Determine the [x, y] coordinate at the center of the cell enclosing the given text.  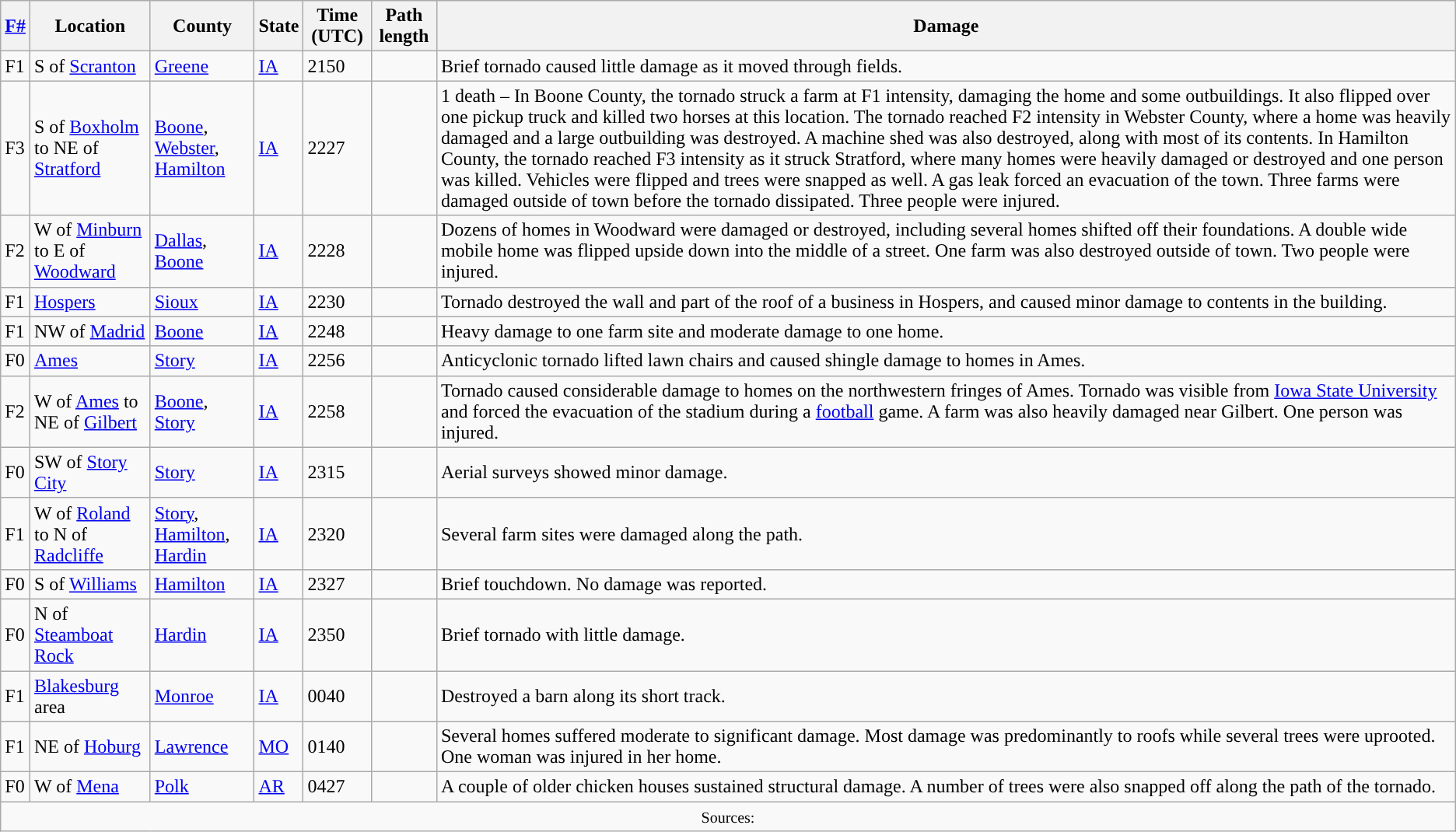
Path length [404, 26]
N of Steamboat Rock [90, 634]
2230 [338, 302]
2315 [338, 473]
NE of Hoburg [90, 746]
Brief touchdown. No damage was reported. [946, 584]
2327 [338, 584]
W of Mena [90, 787]
MO [278, 746]
F3 [16, 148]
W of Minburn to E of Woodward [90, 251]
Lawrence [202, 746]
NW of Madrid [90, 331]
2258 [338, 411]
Dallas, Boone [202, 251]
2320 [338, 533]
Blakesburg area [90, 695]
Story, Hamilton, Hardin [202, 533]
S of Boxholm to NE of Stratford [90, 148]
Damage [946, 26]
Brief tornado with little damage. [946, 634]
2150 [338, 66]
W of Ames to NE of Gilbert [90, 411]
W of Roland to N of Radcliffe [90, 533]
Hardin [202, 634]
State [278, 26]
Time (UTC) [338, 26]
2248 [338, 331]
S of Scranton [90, 66]
Boone, Webster, Hamilton [202, 148]
Brief tornado caused little damage as it moved through fields. [946, 66]
A couple of older chicken houses sustained structural damage. A number of trees were also snapped off along the path of the tornado. [946, 787]
0040 [338, 695]
SW of Story City [90, 473]
County [202, 26]
AR [278, 787]
Several farm sites were damaged along the path. [946, 533]
Sources: [728, 816]
0140 [338, 746]
Monroe [202, 695]
Anticyclonic tornado lifted lawn chairs and caused shingle damage to homes in Ames. [946, 361]
Polk [202, 787]
2227 [338, 148]
2350 [338, 634]
Sioux [202, 302]
2228 [338, 251]
Heavy damage to one farm site and moderate damage to one home. [946, 331]
F# [16, 26]
Destroyed a barn along its short track. [946, 695]
Tornado destroyed the wall and part of the roof of a business in Hospers, and caused minor damage to contents in the building. [946, 302]
S of Williams [90, 584]
Aerial surveys showed minor damage. [946, 473]
Boone, Story [202, 411]
Location [90, 26]
Boone [202, 331]
Hospers [90, 302]
2256 [338, 361]
Ames [90, 361]
0427 [338, 787]
Greene [202, 66]
Hamilton [202, 584]
